From the cell containing the given text, extract its center point as (X, Y) coordinate. 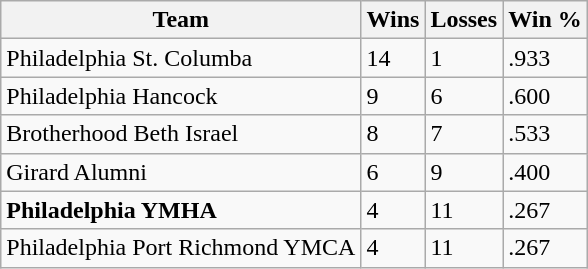
14 (393, 58)
Philadelphia YMHA (181, 210)
8 (393, 134)
Losses (464, 20)
7 (464, 134)
Brotherhood Beth Israel (181, 134)
.933 (546, 58)
Philadelphia Port Richmond YMCA (181, 248)
.600 (546, 96)
Philadelphia Hancock (181, 96)
1 (464, 58)
.533 (546, 134)
.400 (546, 172)
Wins (393, 20)
Win % (546, 20)
Girard Alumni (181, 172)
Team (181, 20)
Philadelphia St. Columba (181, 58)
